Identify which cell holds the provided text, then report its (X, Y) central coordinate. 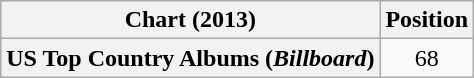
Chart (2013) (190, 20)
Position (427, 20)
US Top Country Albums (Billboard) (190, 58)
68 (427, 58)
